Return the (X, Y) coordinate for the center point of the cell that contains the specified text.  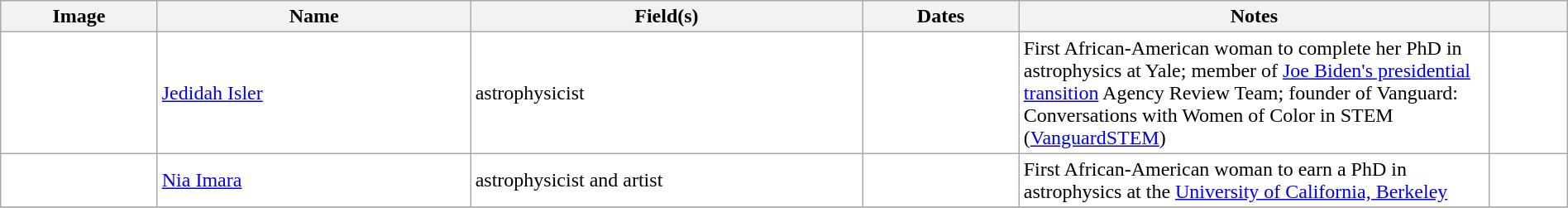
Image (79, 17)
Nia Imara (314, 181)
First African-American woman to earn a PhD in astrophysics at the University of California, Berkeley (1254, 181)
astrophysicist and artist (667, 181)
Notes (1254, 17)
Jedidah Isler (314, 93)
Dates (941, 17)
Field(s) (667, 17)
Name (314, 17)
astrophysicist (667, 93)
